Detect which cell encompasses the target text, then output its (x, y) center coordinate. 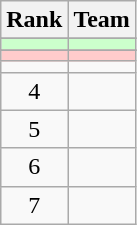
6 (34, 167)
7 (34, 205)
Rank (34, 20)
4 (34, 91)
5 (34, 129)
Team (102, 20)
